Locate the cell with the specified text and output its [X, Y] center coordinate. 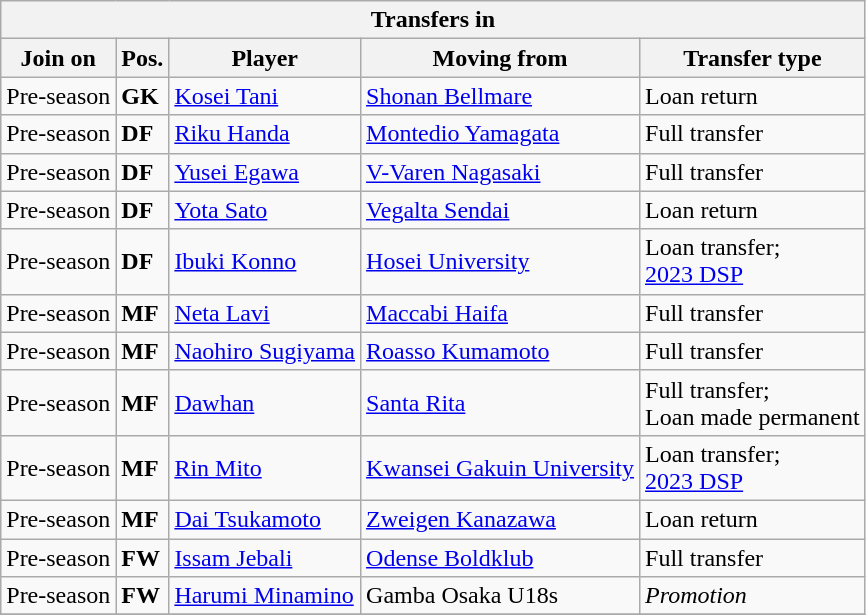
Full transfer; Loan made permanent [753, 402]
Odense Boldklub [500, 557]
Montedio Yamagata [500, 134]
V-Varen Nagasaki [500, 172]
Rin Mito [265, 468]
Join on [58, 58]
Santa Rita [500, 402]
Yota Sato [265, 210]
Yusei Egawa [265, 172]
Neta Lavi [265, 313]
Dawhan [265, 402]
Riku Handa [265, 134]
Shonan Bellmare [500, 96]
GK [142, 96]
Harumi Minamino [265, 596]
Kwansei Gakuin University [500, 468]
Issam Jebali [265, 557]
Pos. [142, 58]
Promotion [753, 596]
Gamba Osaka U18s [500, 596]
Transfers in [433, 20]
Zweigen Kanazawa [500, 519]
Hosei University [500, 262]
Ibuki Konno [265, 262]
Transfer type [753, 58]
Vegalta Sendai [500, 210]
Player [265, 58]
Dai Tsukamoto [265, 519]
Kosei Tani [265, 96]
Moving from [500, 58]
Maccabi Haifa [500, 313]
Roasso Kumamoto [500, 351]
Naohiro Sugiyama [265, 351]
